Provide the (X, Y) coordinate of the cell's center where the given text is located.  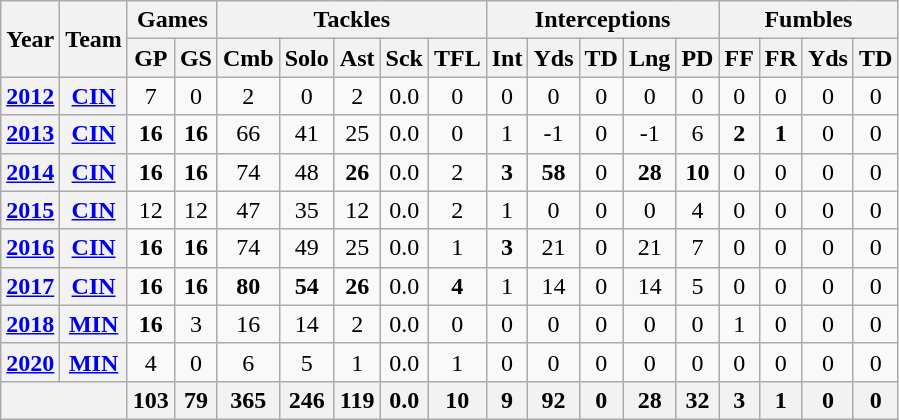
GP (150, 58)
2017 (30, 286)
2018 (30, 324)
2015 (30, 210)
Tackles (352, 20)
80 (248, 286)
Interceptions (602, 20)
47 (248, 210)
49 (306, 248)
PD (698, 58)
Solo (306, 58)
9 (507, 400)
Cmb (248, 58)
TFL (457, 58)
103 (150, 400)
GS (196, 58)
35 (306, 210)
2016 (30, 248)
66 (248, 134)
Lng (649, 58)
Games (172, 20)
Int (507, 58)
48 (306, 172)
2012 (30, 96)
2020 (30, 362)
32 (698, 400)
Fumbles (808, 20)
Year (30, 39)
54 (306, 286)
FF (739, 58)
41 (306, 134)
Ast (357, 58)
2014 (30, 172)
246 (306, 400)
2013 (30, 134)
FR (780, 58)
Sck (404, 58)
79 (196, 400)
92 (554, 400)
58 (554, 172)
119 (357, 400)
Team (94, 39)
365 (248, 400)
